Detect which cell encompasses the target text, then output its (X, Y) center coordinate. 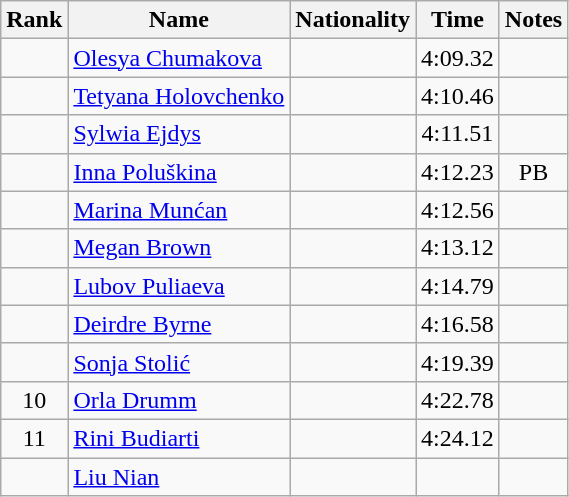
4:12.23 (458, 172)
Name (179, 20)
Time (458, 20)
PB (533, 172)
4:10.46 (458, 96)
Olesya Chumakova (179, 58)
4:13.12 (458, 248)
Liu Nian (179, 477)
Marina Munćan (179, 210)
Inna Poluškina (179, 172)
4:14.79 (458, 286)
Sonja Stolić (179, 362)
4:09.32 (458, 58)
4:11.51 (458, 134)
Tetyana Holovchenko (179, 96)
Sylwia Ejdys (179, 134)
Notes (533, 20)
Deirdre Byrne (179, 324)
4:19.39 (458, 362)
Nationality (353, 20)
4:24.12 (458, 438)
Lubov Puliaeva (179, 286)
4:16.58 (458, 324)
Rini Budiarti (179, 438)
4:22.78 (458, 400)
10 (34, 400)
Rank (34, 20)
Orla Drumm (179, 400)
11 (34, 438)
Megan Brown (179, 248)
4:12.56 (458, 210)
